Capture the cell that displays the provided text and extract its [x, y] central coordinate. 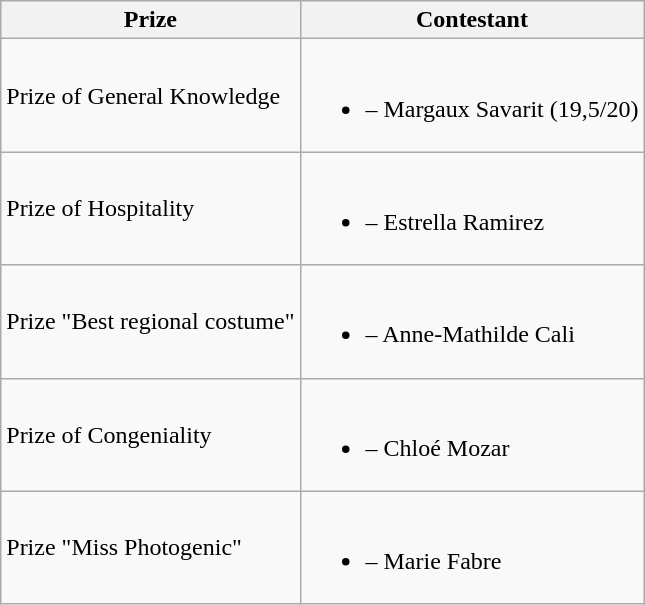
Prize of Hospitality [150, 208]
Contestant [472, 20]
Prize "Best regional costume" [150, 322]
Prize of Congeniality [150, 434]
– Estrella Ramirez [472, 208]
– Margaux Savarit (19,5/20) [472, 96]
– Chloé Mozar [472, 434]
– Marie Fabre [472, 548]
Prize "Miss Photogenic" [150, 548]
Prize of General Knowledge [150, 96]
Prize [150, 20]
– Anne-Mathilde Cali [472, 322]
